Extract the [x, y] coordinate from the center of the cell holding the provided text.  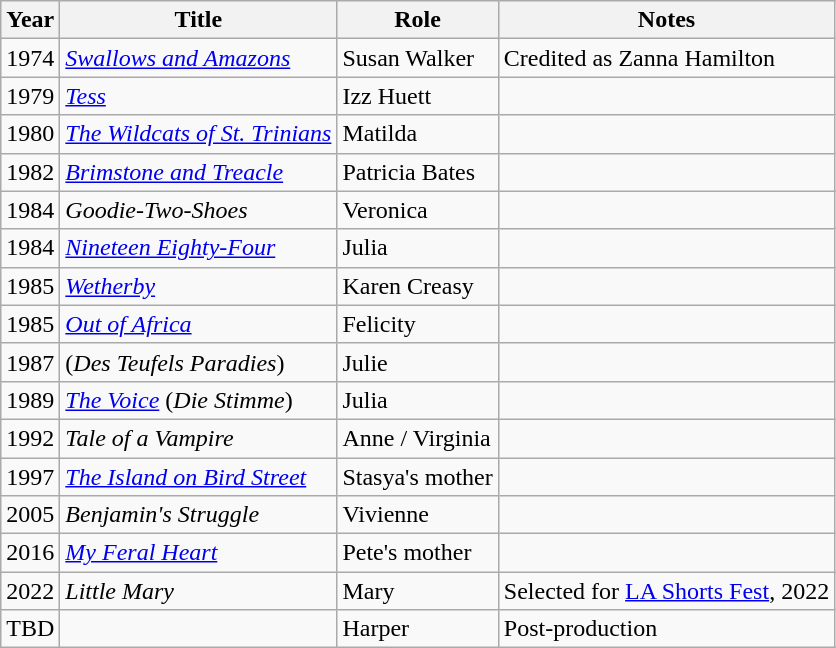
The Wildcats of St. Trinians [198, 134]
2016 [30, 553]
Benjamin's Struggle [198, 515]
TBD [30, 629]
Year [30, 20]
Selected for LA Shorts Fest, 2022 [666, 591]
Matilda [418, 134]
Tale of a Vampire [198, 438]
Vivienne [418, 515]
Role [418, 20]
Post-production [666, 629]
Tess [198, 96]
Susan Walker [418, 58]
Credited as Zanna Hamilton [666, 58]
Mary [418, 591]
Harper [418, 629]
(Des Teufels Paradies) [198, 362]
My Feral Heart [198, 553]
Brimstone and Treacle [198, 172]
1987 [30, 362]
1982 [30, 172]
1997 [30, 477]
Patricia Bates [418, 172]
Anne / Virginia [418, 438]
Pete's mother [418, 553]
2005 [30, 515]
Stasya's mother [418, 477]
1989 [30, 400]
Veronica [418, 210]
Goodie-Two-Shoes [198, 210]
Title [198, 20]
1992 [30, 438]
Swallows and Amazons [198, 58]
Little Mary [198, 591]
Notes [666, 20]
Karen Creasy [418, 286]
Out of Africa [198, 324]
1974 [30, 58]
Felicity [418, 324]
2022 [30, 591]
Wetherby [198, 286]
Julie [418, 362]
Izz Huett [418, 96]
1979 [30, 96]
The Voice (Die Stimme) [198, 400]
Nineteen Eighty-Four [198, 248]
1980 [30, 134]
The Island on Bird Street [198, 477]
